Output the [x, y] coordinate of the center of the cell containing the given text.  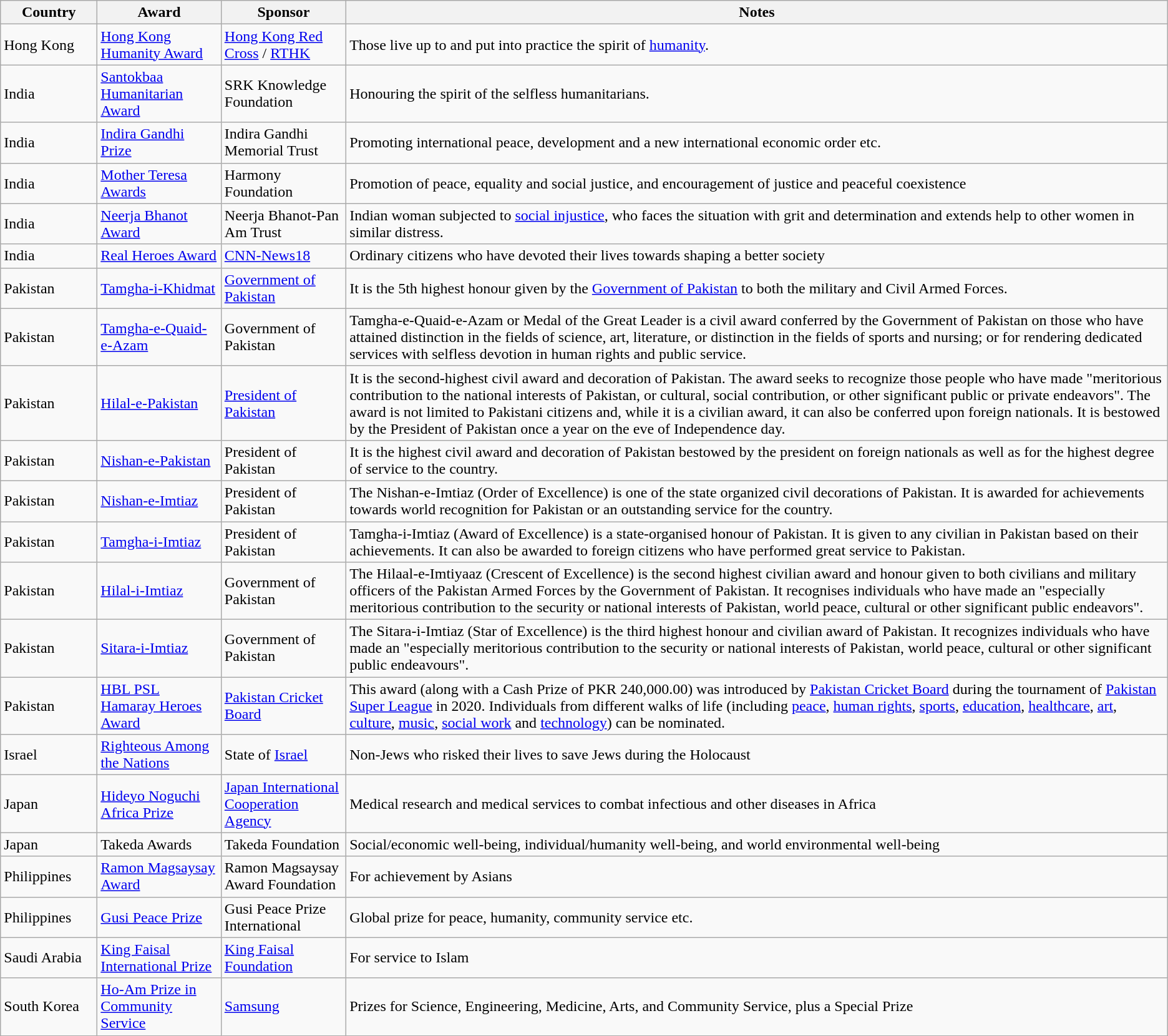
For achievement by Asians [757, 876]
For service to Islam [757, 957]
Ordinary citizens who have devoted their lives towards shaping a better society [757, 256]
Medical research and medical services to combat infectious and other diseases in Africa [757, 804]
King Faisal Foundation [283, 957]
Ramon Magsaysay Award Foundation [283, 876]
Tamgha-i-Imtiaz [159, 542]
Notes [757, 12]
Ho-Am Prize in Community Service [159, 1007]
Neerja Bhanot Award [159, 223]
Hilal-e-Pakistan [159, 403]
Takeda Foundation [283, 844]
Sponsor [283, 12]
Sitara-i-Imtiaz [159, 648]
Honouring the spirit of the selfless humanitarians. [757, 94]
Promotion of peace, equality and social justice, and encouragement of justice and peaceful coexistence [757, 183]
Pakistan Cricket Board [283, 706]
Indira Gandhi Memorial Trust [283, 142]
Takeda Awards [159, 844]
SRK Knowledge Foundation [283, 94]
Hong Kong [49, 45]
South Korea [49, 1007]
Hideyo Noguchi Africa Prize [159, 804]
Righteous Among the Nations [159, 755]
Hong Kong Red Cross / RTHK [283, 45]
Samsung [283, 1007]
Gusi Peace Prize [159, 917]
Real Heroes Award [159, 256]
Israel [49, 755]
Ramon Magsaysay Award [159, 876]
HBL PSL Hamaray Heroes Award [159, 706]
Those live up to and put into practice the spirit of humanity. [757, 45]
Saudi Arabia [49, 957]
Nishan-e-Imtiaz [159, 501]
Nishan-e-Pakistan [159, 461]
Indira Gandhi Prize [159, 142]
Social/economic well-being, individual/humanity well-being, and world environmental well-being [757, 844]
Tamgha-e-Quaid-e-Azam [159, 337]
Prizes for Science, Engineering, Medicine, Arts, and Community Service, plus a Special Prize [757, 1007]
Tamgha-i-Khidmat [159, 288]
Santokbaa Humanitarian Award [159, 94]
It is the 5th highest honour given by the Government of Pakistan to both the military and Civil Armed Forces. [757, 288]
Hong Kong Humanity Award [159, 45]
Award [159, 12]
Gusi Peace Prize International [283, 917]
Country [49, 12]
Promoting international peace, development and a new international economic order etc. [757, 142]
State of Israel [283, 755]
Neerja Bhanot-Pan Am Trust [283, 223]
Hilal-i-Imtiaz [159, 591]
Harmony Foundation [283, 183]
Global prize for peace, humanity, community service etc. [757, 917]
Japan International Cooperation Agency [283, 804]
King Faisal International Prize [159, 957]
Mother Teresa Awards [159, 183]
Non-Jews who risked their lives to save Jews during the Holocaust [757, 755]
Indian woman subjected to social injustice, who faces the situation with grit and determination and extends help to other women in similar distress. [757, 223]
CNN-News18 [283, 256]
